Capture the cell that displays the provided text and extract its [X, Y] central coordinate. 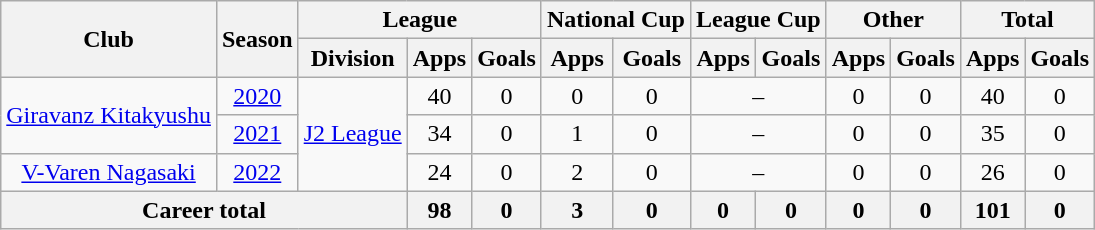
2020 [257, 96]
2021 [257, 134]
League [420, 20]
2022 [257, 172]
1 [577, 134]
Career total [204, 210]
Other [893, 20]
Club [109, 39]
Total [1027, 20]
3 [577, 210]
26 [992, 172]
V-Varen Nagasaki [109, 172]
35 [992, 134]
National Cup [616, 20]
98 [439, 210]
Division [352, 58]
J2 League [352, 134]
24 [439, 172]
Giravanz Kitakyushu [109, 115]
Season [257, 39]
34 [439, 134]
League Cup [758, 20]
101 [992, 210]
2 [577, 172]
